For the text-containing cell, return its midpoint in (x, y) coordinate format. 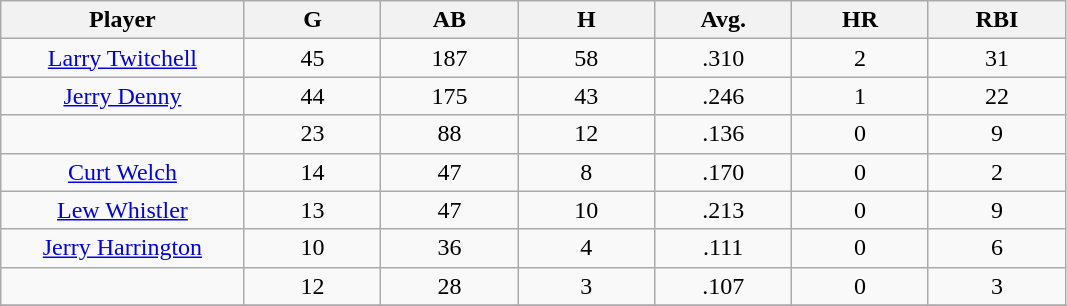
45 (312, 58)
.246 (724, 96)
1 (860, 96)
14 (312, 172)
G (312, 20)
Larry Twitchell (122, 58)
.170 (724, 172)
6 (996, 248)
88 (450, 134)
28 (450, 286)
4 (586, 248)
Lew Whistler (122, 210)
36 (450, 248)
.310 (724, 58)
22 (996, 96)
187 (450, 58)
175 (450, 96)
43 (586, 96)
.111 (724, 248)
.213 (724, 210)
Player (122, 20)
44 (312, 96)
Avg. (724, 20)
HR (860, 20)
.107 (724, 286)
58 (586, 58)
Curt Welch (122, 172)
13 (312, 210)
.136 (724, 134)
H (586, 20)
RBI (996, 20)
Jerry Denny (122, 96)
23 (312, 134)
AB (450, 20)
Jerry Harrington (122, 248)
31 (996, 58)
8 (586, 172)
